From the cell containing the given text, extract its center point as [X, Y] coordinate. 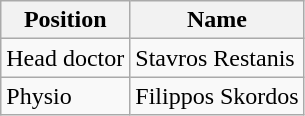
Stavros Restanis [217, 58]
Position [66, 20]
Head doctor [66, 58]
Name [217, 20]
Physio [66, 96]
Filippos Skordos [217, 96]
